Search for the cell housing the specified text and yield its [X, Y] center coordinate. 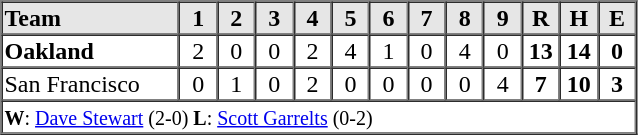
Team [91, 18]
H [579, 18]
San Francisco [91, 84]
9 [503, 18]
5 [350, 18]
R [541, 18]
14 [579, 50]
10 [579, 84]
6 [388, 18]
E [617, 18]
13 [541, 50]
W: Dave Stewart (2-0) L: Scott Garrelts (0-2) [319, 116]
8 [465, 18]
Oakland [91, 50]
